Extract the [x, y] coordinate from the center of the cell holding the provided text.  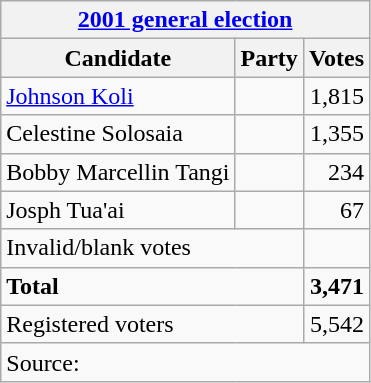
67 [336, 210]
3,471 [336, 286]
1,355 [336, 134]
Total [152, 286]
Celestine Solosaia [118, 134]
1,815 [336, 96]
Bobby Marcellin Tangi [118, 172]
Josph Tua'ai [118, 210]
Party [269, 58]
Registered voters [152, 324]
5,542 [336, 324]
Votes [336, 58]
234 [336, 172]
Source: [186, 362]
Candidate [118, 58]
Johnson Koli [118, 96]
2001 general election [186, 20]
Invalid/blank votes [152, 248]
